For the text-containing cell, return its midpoint in (X, Y) coordinate format. 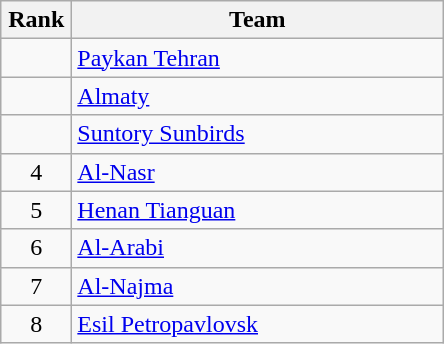
Henan Tianguan (258, 210)
Team (258, 20)
Al-Najma (258, 286)
Almaty (258, 96)
8 (36, 324)
Al-Nasr (258, 172)
Paykan Tehran (258, 58)
Esil Petropavlovsk (258, 324)
Suntory Sunbirds (258, 134)
4 (36, 172)
Al-Arabi (258, 248)
5 (36, 210)
6 (36, 248)
7 (36, 286)
Rank (36, 20)
